For the text-containing cell, return its midpoint in [X, Y] coordinate format. 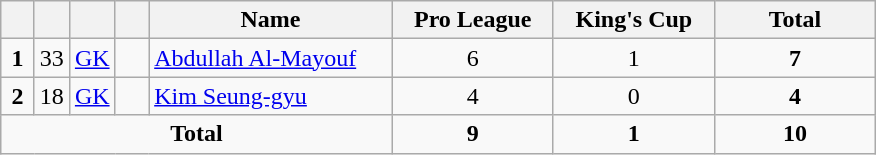
King's Cup [634, 20]
Abdullah Al-Mayouf [271, 58]
10 [794, 134]
2 [18, 96]
33 [52, 58]
Pro League [472, 20]
9 [472, 134]
6 [472, 58]
0 [634, 96]
Name [271, 20]
18 [52, 96]
Kim Seung-gyu [271, 96]
7 [794, 58]
